Scan for the cell matching the given text and deliver its [x, y] coordinate at center. 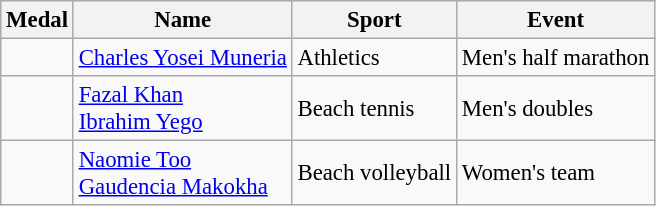
Fazal KhanIbrahim Yego [182, 108]
Men's half marathon [555, 58]
Men's doubles [555, 108]
Beach tennis [374, 108]
Name [182, 20]
Event [555, 20]
Women's team [555, 174]
Sport [374, 20]
Medal [38, 20]
Athletics [374, 58]
Beach volleyball [374, 174]
Naomie TooGaudencia Makokha [182, 174]
Charles Yosei Muneria [182, 58]
